Search for the cell housing the specified text and yield its (x, y) center coordinate. 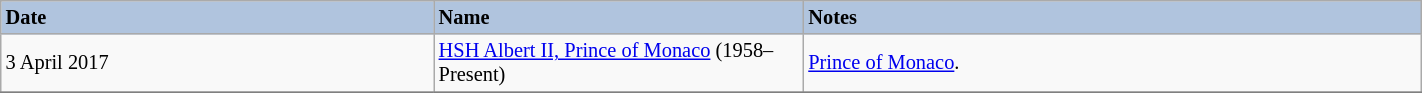
Date (218, 17)
Notes (1112, 17)
3 April 2017 (218, 63)
Prince of Monaco. (1112, 63)
HSH Albert II, Prince of Monaco (1958–Present) (619, 63)
Name (619, 17)
